Scan for the cell matching the given text and deliver its [x, y] coordinate at center. 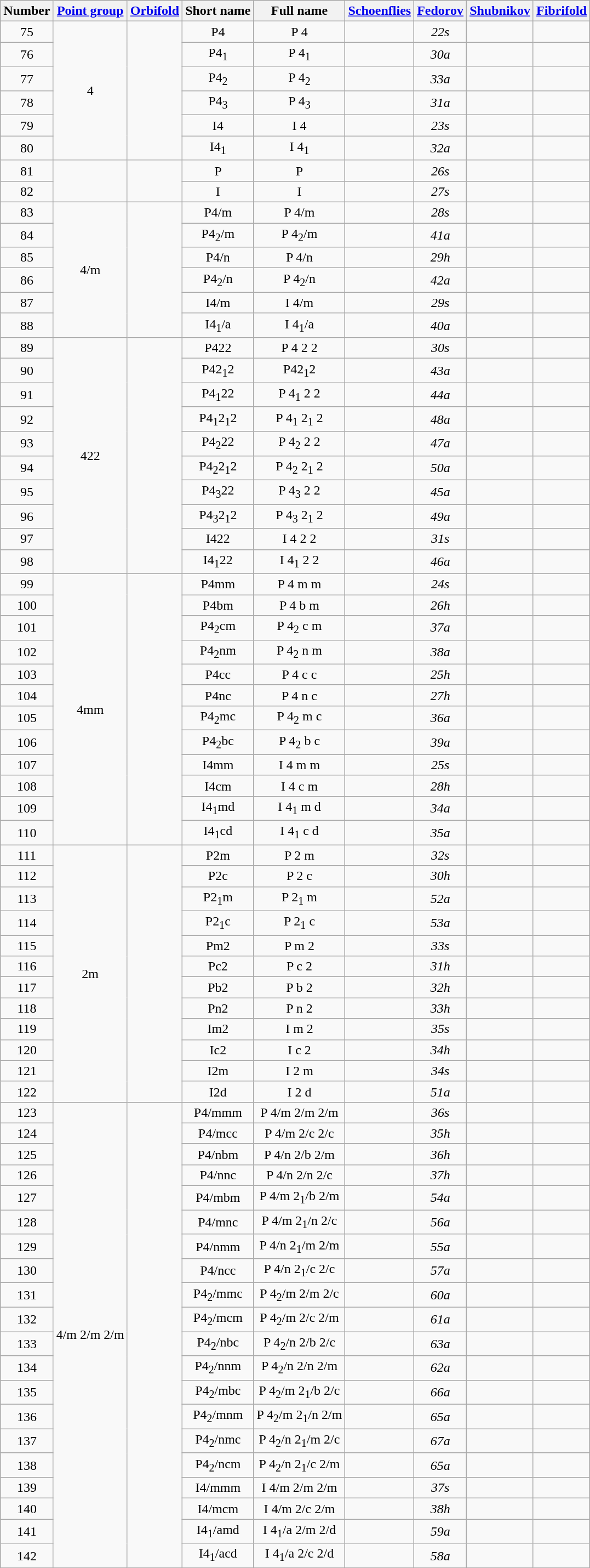
P42/mnm [218, 1417]
I4/m [218, 303]
Fedorov [440, 11]
Short name [218, 11]
110 [27, 833]
I 4 m m [299, 765]
Pm2 [218, 946]
P42/mmc [218, 1295]
37s [440, 1488]
I2d [218, 1092]
I41/a [218, 325]
P42bc [218, 742]
P21m [218, 899]
P 42 21 2 [299, 468]
P4bm [218, 605]
P 4/m [299, 212]
25s [440, 765]
I 41 2 2 [299, 561]
81 [27, 171]
44a [440, 395]
I 4 2 2 [299, 539]
75 [27, 32]
Schoenflies [380, 11]
P b 2 [299, 987]
94 [27, 468]
130 [27, 1271]
I41cd [218, 833]
P42/mcm [218, 1319]
P42/m [218, 235]
28h [440, 786]
140 [27, 1509]
Shubnikov [500, 11]
P 42/m [299, 235]
26s [440, 171]
27h [440, 695]
131 [27, 1295]
104 [27, 695]
82 [27, 191]
95 [27, 492]
32a [440, 148]
P42mc [218, 718]
I 4 c m [299, 786]
P41212 [218, 419]
P 42 b c [299, 742]
32s [440, 855]
56a [440, 1222]
98 [27, 561]
P42212 [218, 468]
P 43 21 2 [299, 516]
133 [27, 1344]
P4/mbm [218, 1198]
I4122 [218, 561]
P 4/n [299, 258]
48a [440, 419]
4 [90, 91]
P4/mcc [218, 1133]
28s [440, 212]
I 4/m 2/m 2/m [299, 1488]
124 [27, 1133]
P4mm [218, 584]
51a [440, 1092]
53a [440, 923]
I2m [218, 1071]
22s [440, 32]
120 [27, 1050]
111 [27, 855]
I 41 m d [299, 808]
4mm [90, 709]
57a [440, 1271]
91 [27, 395]
P 42 c m [299, 628]
P 42 2 2 [299, 444]
I41 [218, 148]
76 [27, 54]
I4 [218, 126]
P42/ncm [218, 1465]
32h [440, 987]
79 [27, 126]
26h [440, 605]
105 [27, 718]
P21c [218, 923]
I4/mcm [218, 1509]
I 4/m [299, 303]
43a [440, 371]
P 4 [299, 32]
107 [27, 765]
119 [27, 1029]
58a [440, 1555]
Pn2 [218, 1008]
P2m [218, 855]
45a [440, 492]
100 [27, 605]
34s [440, 1071]
P4322 [218, 492]
P 41 2 2 [299, 395]
99 [27, 584]
I 41/a 2/m 2/d [299, 1531]
97 [27, 539]
116 [27, 967]
40a [440, 325]
139 [27, 1488]
P 4/m 21/n 2/c [299, 1222]
41a [440, 235]
P 4/m 21/b 2/m [299, 1198]
31h [440, 967]
37h [440, 1175]
P 42/n 2/b 2/c [299, 1344]
P4cc [218, 674]
62a [440, 1368]
24s [440, 584]
31s [440, 539]
101 [27, 628]
I 2 m [299, 1071]
90 [27, 371]
P42/mbc [218, 1392]
P 4/n 21/m 2/m [299, 1246]
61a [440, 1319]
P4/nbm [218, 1154]
30h [440, 876]
P4122 [218, 395]
I 41/a 2/c 2/d [299, 1555]
I4cm [218, 786]
P42/nnm [218, 1368]
103 [27, 674]
I m 2 [299, 1029]
P4222 [218, 444]
P 42/n 2/n 2/m [299, 1368]
P 42/m 2/c 2/m [299, 1319]
P4 [218, 32]
Orbifold [154, 11]
422 [90, 456]
P4/m [218, 212]
30a [440, 54]
30s [440, 348]
86 [27, 280]
P m 2 [299, 946]
Pc2 [218, 967]
77 [27, 78]
33a [440, 78]
23s [440, 126]
2m [90, 974]
Ic2 [218, 1050]
38a [440, 652]
P43 [218, 103]
P 43 [299, 103]
35a [440, 833]
127 [27, 1198]
34h [440, 1050]
34a [440, 808]
113 [27, 899]
P 42 m c [299, 718]
P 4 2 2 [299, 348]
P 2 c [299, 876]
137 [27, 1441]
123 [27, 1112]
83 [27, 212]
27s [440, 191]
63a [440, 1344]
114 [27, 923]
P42cm [218, 628]
I4mm [218, 765]
36s [440, 1112]
I4/mmm [218, 1488]
P n 2 [299, 1008]
P4/nnc [218, 1175]
P4/mnc [218, 1222]
P 4/n 2/n 2/c [299, 1175]
P4/nmm [218, 1246]
P 42 n m [299, 652]
125 [27, 1154]
141 [27, 1531]
P 42/m 2/m 2/c [299, 1295]
92 [27, 419]
P42/n [218, 280]
138 [27, 1465]
P4/mmm [218, 1112]
135 [27, 1392]
33h [440, 1008]
Full name [299, 11]
Number [27, 11]
P 4 b m [299, 605]
59a [440, 1531]
P 4 n c [299, 695]
P4nc [218, 695]
Pb2 [218, 987]
I 4 [299, 126]
87 [27, 303]
Point group [90, 11]
P2c [218, 876]
P4/n [218, 258]
67a [440, 1441]
93 [27, 444]
129 [27, 1246]
33s [440, 946]
37a [440, 628]
50a [440, 468]
P42 [218, 78]
117 [27, 987]
31a [440, 103]
4/m [90, 270]
66a [440, 1392]
118 [27, 1008]
142 [27, 1555]
P 42/n 21/c 2/m [299, 1465]
P4/ncc [218, 1271]
P 42/n [299, 280]
52a [440, 899]
126 [27, 1175]
102 [27, 652]
P 41 21 2 [299, 419]
122 [27, 1092]
I 4/m 2/c 2/m [299, 1509]
Im2 [218, 1029]
35s [440, 1029]
I 41/a [299, 325]
49a [440, 516]
96 [27, 516]
136 [27, 1417]
78 [27, 103]
89 [27, 348]
29h [440, 258]
P 41 [299, 54]
P 42/m 21/b 2/c [299, 1392]
P 42/m 21/n 2/m [299, 1417]
P42nm [218, 652]
P42/nmc [218, 1441]
25h [440, 674]
P42/nbc [218, 1344]
I41/acd [218, 1555]
P 4 c c [299, 674]
I41/amd [218, 1531]
P 43 2 2 [299, 492]
36a [440, 718]
4/m 2/m 2/m [90, 1334]
29s [440, 303]
42a [440, 280]
121 [27, 1071]
109 [27, 808]
35h [440, 1133]
I c 2 [299, 1050]
85 [27, 258]
P 4/m 2/m 2/m [299, 1112]
88 [27, 325]
P 4/n 2/b 2/m [299, 1154]
P c 2 [299, 967]
I41md [218, 808]
112 [27, 876]
47a [440, 444]
46a [440, 561]
115 [27, 946]
P41 [218, 54]
I422 [218, 539]
P422 [218, 348]
55a [440, 1246]
I 41 c d [299, 833]
80 [27, 148]
I 2 d [299, 1092]
132 [27, 1319]
P 4 m m [299, 584]
I 41 [299, 148]
P 42/n 21/m 2/c [299, 1441]
Fibrifold [561, 11]
84 [27, 235]
P 21 c [299, 923]
60a [440, 1295]
P 4/m 2/c 2/c [299, 1133]
36h [440, 1154]
106 [27, 742]
P 21 m [299, 899]
39a [440, 742]
P43212 [218, 516]
P 2 m [299, 855]
108 [27, 786]
54a [440, 1198]
128 [27, 1222]
38h [440, 1509]
P 4/n 21/c 2/c [299, 1271]
P 42 [299, 78]
134 [27, 1368]
